Search for the cell housing the specified text and yield its (X, Y) center coordinate. 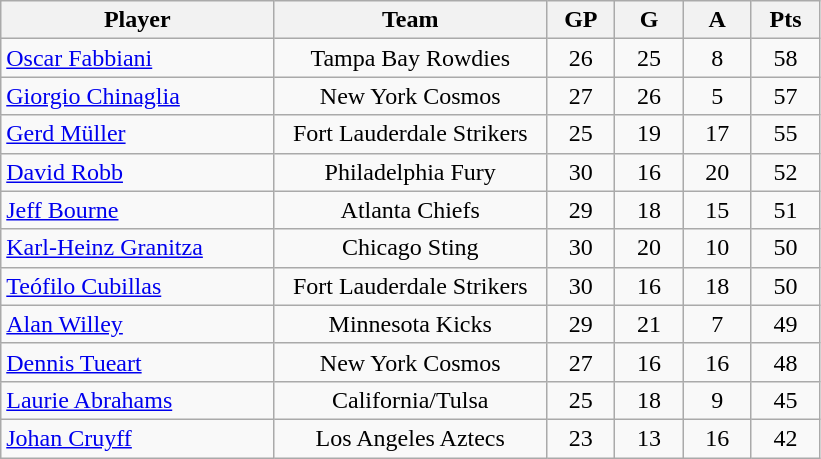
21 (649, 324)
Gerd Müller (138, 134)
GP (581, 20)
8 (717, 58)
Philadelphia Fury (410, 172)
Minnesota Kicks (410, 324)
Alan Willey (138, 324)
58 (785, 58)
9 (717, 400)
Pts (785, 20)
7 (717, 324)
52 (785, 172)
23 (581, 438)
Teófilo Cubillas (138, 286)
Dennis Tueart (138, 362)
15 (717, 210)
13 (649, 438)
17 (717, 134)
Giorgio Chinaglia (138, 96)
57 (785, 96)
Tampa Bay Rowdies (410, 58)
10 (717, 248)
Johan Cruyff (138, 438)
51 (785, 210)
Los Angeles Aztecs (410, 438)
Chicago Sting (410, 248)
48 (785, 362)
Team (410, 20)
Oscar Fabbiani (138, 58)
Karl-Heinz Granitza (138, 248)
49 (785, 324)
Atlanta Chiefs (410, 210)
45 (785, 400)
David Robb (138, 172)
Jeff Bourne (138, 210)
Player (138, 20)
G (649, 20)
California/Tulsa (410, 400)
42 (785, 438)
19 (649, 134)
A (717, 20)
Laurie Abrahams (138, 400)
5 (717, 96)
55 (785, 134)
